Detect which cell encompasses the target text, then output its (X, Y) center coordinate. 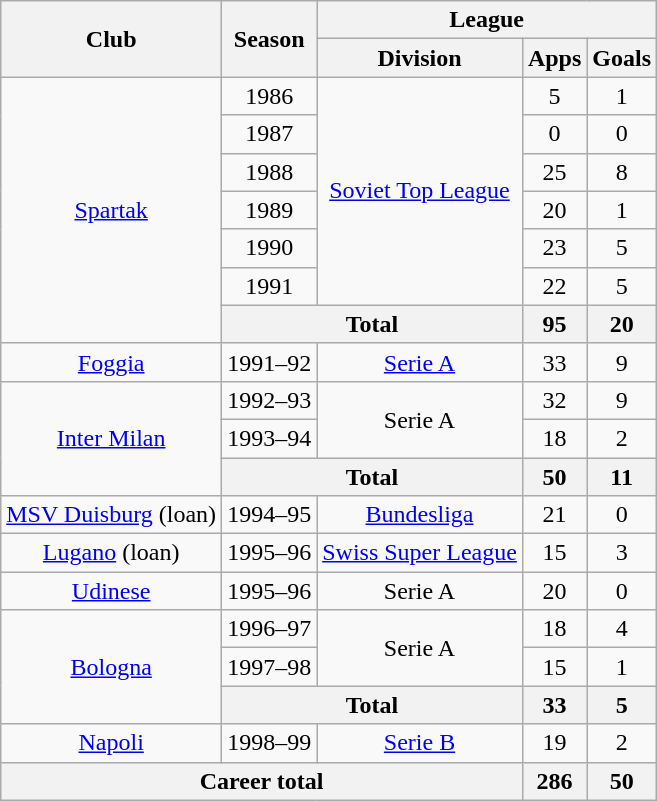
1991 (270, 286)
25 (554, 172)
Club (112, 39)
Bundesliga (420, 515)
Apps (554, 58)
Napoli (112, 743)
1997–98 (270, 667)
22 (554, 286)
Serie B (420, 743)
Season (270, 39)
MSV Duisburg (loan) (112, 515)
1998–99 (270, 743)
1993–94 (270, 438)
95 (554, 324)
1989 (270, 210)
Udinese (112, 591)
1988 (270, 172)
Foggia (112, 362)
League (487, 20)
1990 (270, 248)
286 (554, 781)
21 (554, 515)
Bologna (112, 667)
Goals (622, 58)
11 (622, 477)
23 (554, 248)
32 (554, 400)
Swiss Super League (420, 553)
Lugano (loan) (112, 553)
19 (554, 743)
1996–97 (270, 629)
3 (622, 553)
4 (622, 629)
Soviet Top League (420, 191)
1991–92 (270, 362)
Inter Milan (112, 438)
1986 (270, 96)
Division (420, 58)
1992–93 (270, 400)
1994–95 (270, 515)
Career total (262, 781)
Spartak (112, 210)
1987 (270, 134)
8 (622, 172)
